Pinpoint the cell where the given text exists, returning its (x, y) midpoint coordinate. 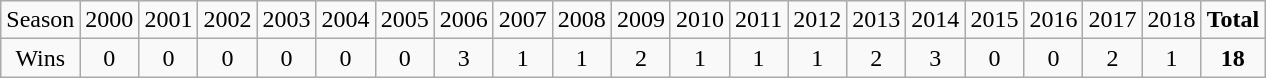
2013 (876, 20)
2009 (640, 20)
2003 (286, 20)
2015 (994, 20)
2006 (464, 20)
2007 (522, 20)
2002 (228, 20)
Wins (40, 58)
2001 (168, 20)
2018 (1172, 20)
Season (40, 20)
18 (1233, 58)
2004 (346, 20)
2010 (700, 20)
2011 (758, 20)
2016 (1054, 20)
2008 (582, 20)
2017 (1112, 20)
2000 (110, 20)
Total (1233, 20)
2014 (936, 20)
2005 (404, 20)
2012 (818, 20)
